Provide the [X, Y] coordinate of the cell's center where the given text is located.  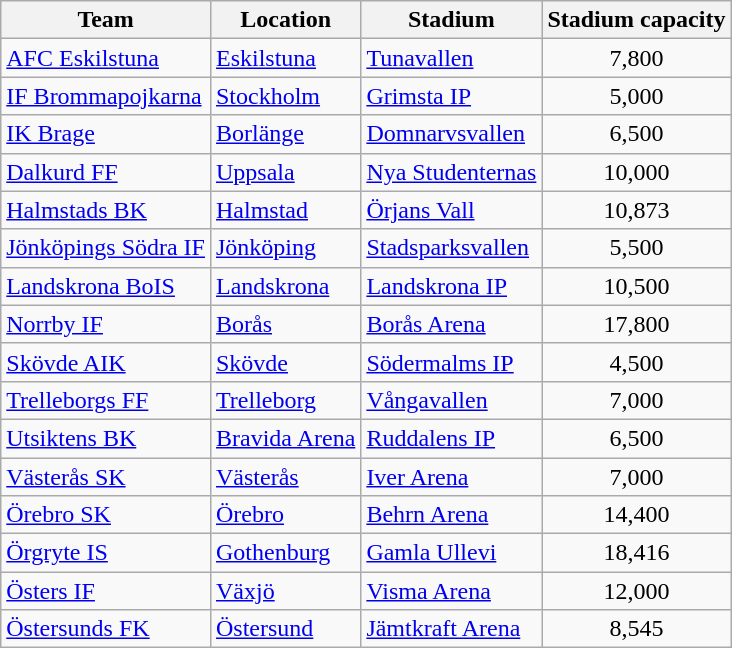
8,545 [636, 629]
Location [285, 20]
18,416 [636, 553]
Borlänge [285, 134]
Landskrona IP [452, 286]
Växjö [285, 591]
5,500 [636, 248]
12,000 [636, 591]
Dalkurd FF [106, 172]
Stadium [452, 20]
Östersund [285, 629]
Stadsparksvallen [452, 248]
Örebro [285, 515]
Borås [285, 324]
Behrn Arena [452, 515]
14,400 [636, 515]
4,500 [636, 362]
Gamla Ullevi [452, 553]
5,000 [636, 96]
Jönköping [285, 248]
Örjans Vall [452, 210]
10,873 [636, 210]
Örgryte IS [106, 553]
Södermalms IP [452, 362]
Landskrona [285, 286]
Grimsta IP [452, 96]
Domnarvsvallen [452, 134]
Gothenburg [285, 553]
Örebro SK [106, 515]
Stockholm [285, 96]
Halmstads BK [106, 210]
Ruddalens IP [452, 438]
Västerås [285, 477]
Jämtkraft Arena [452, 629]
Norrby IF [106, 324]
Borås Arena [452, 324]
Jönköpings Södra IF [106, 248]
Vångavallen [452, 400]
Halmstad [285, 210]
Västerås SK [106, 477]
Landskrona BoIS [106, 286]
Nya Studenternas [452, 172]
Iver Arena [452, 477]
10,000 [636, 172]
IK Brage [106, 134]
Team [106, 20]
17,800 [636, 324]
Stadium capacity [636, 20]
Östersunds FK [106, 629]
10,500 [636, 286]
7,800 [636, 58]
Eskilstuna [285, 58]
Visma Arena [452, 591]
Skövde [285, 362]
AFC Eskilstuna [106, 58]
Östers IF [106, 591]
Skövde AIK [106, 362]
Bravida Arena [285, 438]
Tunavallen [452, 58]
Trelleborgs FF [106, 400]
IF Brommapojkarna [106, 96]
Uppsala [285, 172]
Trelleborg [285, 400]
Utsiktens BK [106, 438]
